Scan for the cell matching the given text and deliver its [x, y] coordinate at center. 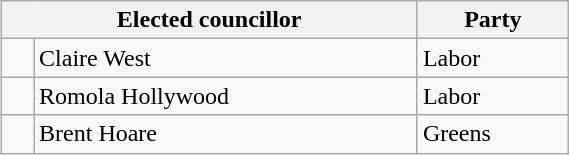
Brent Hoare [226, 134]
Party [492, 20]
Claire West [226, 58]
Romola Hollywood [226, 96]
Greens [492, 134]
Elected councillor [209, 20]
